Detect which cell encompasses the target text, then output its (x, y) center coordinate. 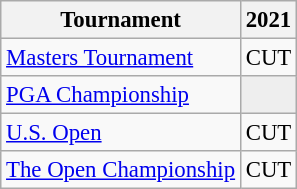
Masters Tournament (121, 58)
PGA Championship (121, 95)
Tournament (121, 20)
2021 (268, 20)
U.S. Open (121, 133)
The Open Championship (121, 170)
